Determine the (X, Y) coordinate at the center of the cell enclosing the given text.  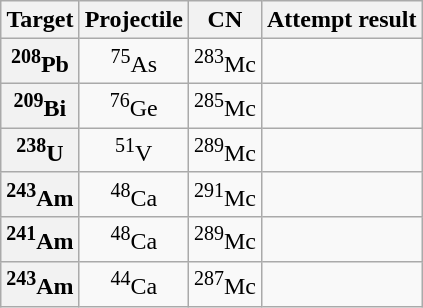
241Am (40, 240)
76Ge (134, 106)
291Mc (224, 194)
285Mc (224, 106)
238U (40, 150)
75As (134, 62)
Attempt result (342, 20)
CN (224, 20)
Projectile (134, 20)
287Mc (224, 284)
44Ca (134, 284)
51V (134, 150)
283Mc (224, 62)
Target (40, 20)
208Pb (40, 62)
209Bi (40, 106)
